Scan for the cell matching the given text and deliver its [x, y] coordinate at center. 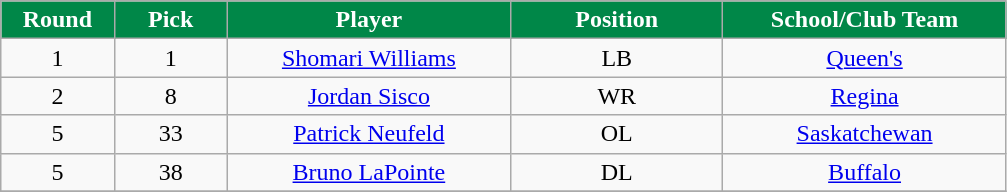
Shomari Williams [368, 58]
Jordan Sisco [368, 96]
Regina [864, 96]
33 [170, 134]
8 [170, 96]
Saskatchewan [864, 134]
OL [617, 134]
Player [368, 20]
Bruno LaPointe [368, 172]
Position [617, 20]
Round [58, 20]
Pick [170, 20]
School/Club Team [864, 20]
Patrick Neufeld [368, 134]
WR [617, 96]
DL [617, 172]
LB [617, 58]
2 [58, 96]
38 [170, 172]
Buffalo [864, 172]
Queen's [864, 58]
